Capture the cell that displays the provided text and extract its (X, Y) central coordinate. 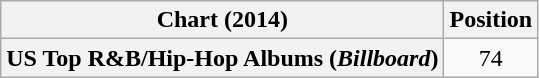
74 (491, 58)
Position (491, 20)
US Top R&B/Hip-Hop Albums (Billboard) (222, 58)
Chart (2014) (222, 20)
